Provide the (X, Y) coordinate of the cell's center where the given text is located.  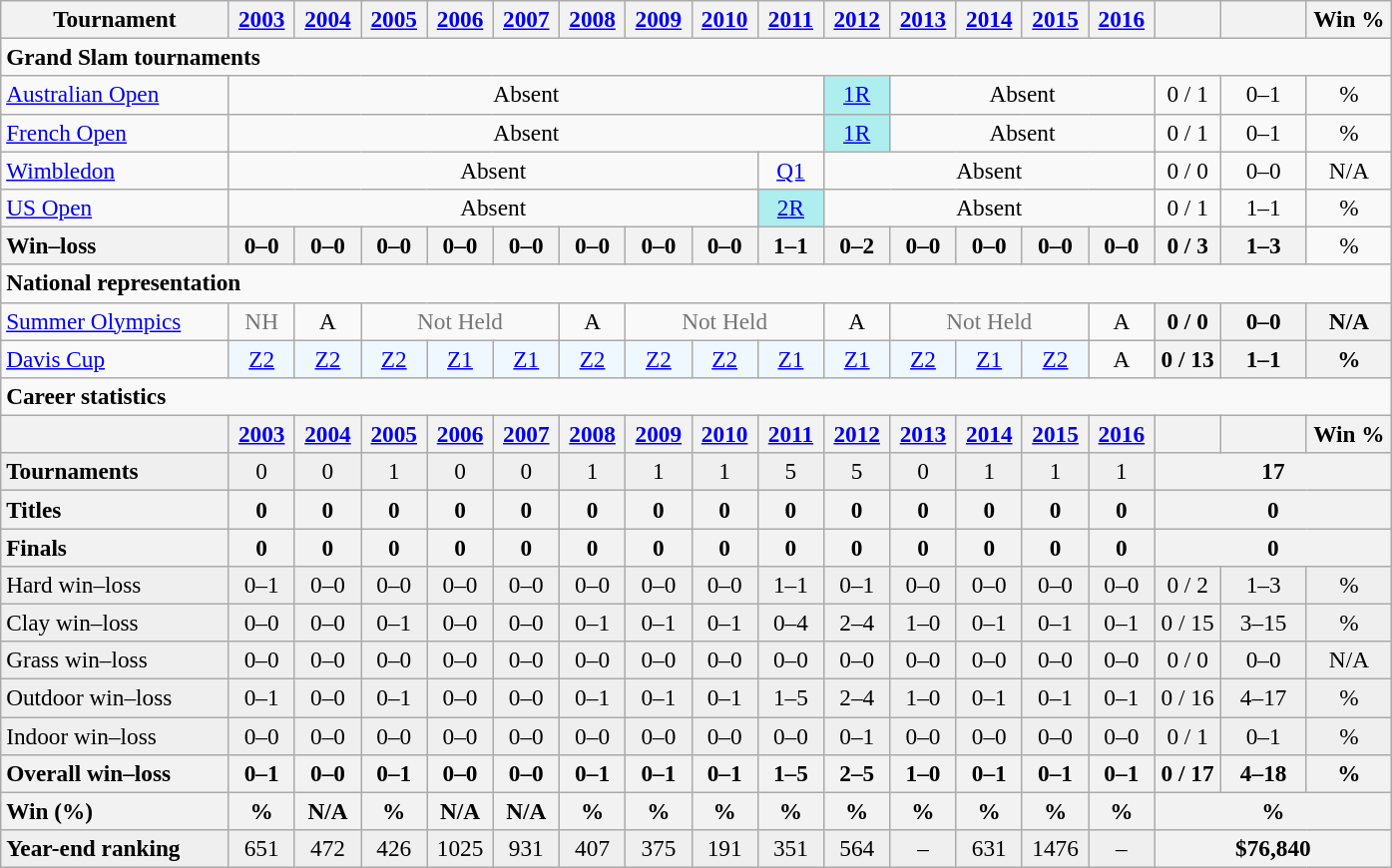
Year-end ranking (115, 848)
Titles (115, 509)
French Open (115, 133)
407 (592, 848)
Finals (115, 547)
564 (857, 848)
631 (989, 848)
2–5 (857, 773)
Wimbledon (115, 170)
1476 (1055, 848)
0 / 13 (1187, 358)
4–17 (1263, 697)
191 (724, 848)
375 (659, 848)
0–4 (790, 623)
$76,840 (1273, 848)
2R (790, 208)
Davis Cup (115, 358)
931 (526, 848)
3–15 (1263, 623)
National representation (696, 283)
Career statistics (696, 396)
Clay win–loss (115, 623)
0–2 (857, 245)
0 / 15 (1187, 623)
426 (394, 848)
Q1 (790, 170)
0 / 3 (1187, 245)
Hard win–loss (115, 585)
651 (261, 848)
Tournament (115, 19)
Grass win–loss (115, 660)
0 / 16 (1187, 697)
Outdoor win–loss (115, 697)
Summer Olympics (115, 321)
4–18 (1263, 773)
Overall win–loss (115, 773)
Grand Slam tournaments (696, 57)
472 (327, 848)
17 (1273, 472)
Win–loss (115, 245)
0 / 17 (1187, 773)
US Open (115, 208)
Tournaments (115, 472)
351 (790, 848)
1025 (460, 848)
Australian Open (115, 95)
Indoor win–loss (115, 735)
0 / 2 (1187, 585)
Win (%) (115, 811)
NH (261, 321)
